Pinpoint the cell where the given text exists, returning its [x, y] midpoint coordinate. 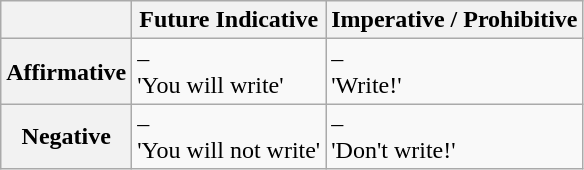
– 'Don't write!' [454, 136]
Negative [66, 136]
– 'You will not write' [229, 136]
Imperative / Prohibitive [454, 20]
Future Indicative [229, 20]
– 'Write!' [454, 72]
Affirmative [66, 72]
– 'You will write' [229, 72]
